Capture the cell that displays the provided text and extract its (X, Y) central coordinate. 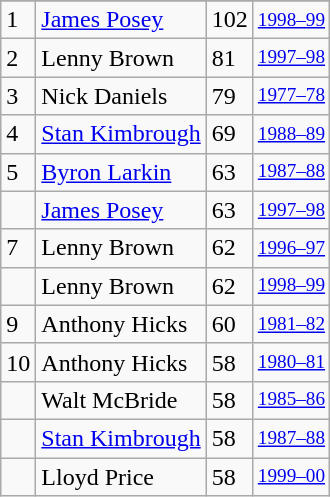
1985–86 (291, 400)
1981–82 (291, 324)
Walt McBride (121, 400)
1988–89 (291, 134)
2 (18, 58)
Nick Daniels (121, 96)
Byron Larkin (121, 172)
81 (230, 58)
3 (18, 96)
5 (18, 172)
1999–00 (291, 477)
1 (18, 20)
Lloyd Price (121, 477)
1996–97 (291, 248)
4 (18, 134)
1980–81 (291, 362)
60 (230, 324)
69 (230, 134)
9 (18, 324)
79 (230, 96)
7 (18, 248)
102 (230, 20)
1977–78 (291, 96)
10 (18, 362)
